Identify which cell holds the provided text, then report its [x, y] central coordinate. 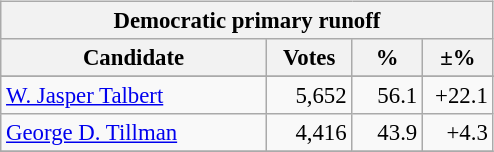
±% [458, 58]
56.1 [388, 96]
+4.3 [458, 133]
Votes [309, 58]
George D. Tillman [134, 133]
4,416 [309, 133]
+22.1 [458, 96]
W. Jasper Talbert [134, 96]
Democratic primary runoff [247, 21]
43.9 [388, 133]
% [388, 58]
Candidate [134, 58]
5,652 [309, 96]
